Detect which cell encompasses the target text, then output its [x, y] center coordinate. 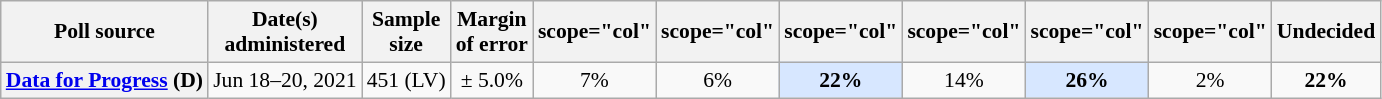
26% [1086, 80]
Date(s)administered [284, 32]
7% [594, 80]
Poll source [104, 32]
6% [718, 80]
Samplesize [406, 32]
± 5.0% [492, 80]
Undecided [1326, 32]
Data for Progress (D) [104, 80]
2% [1210, 80]
Marginof error [492, 32]
Jun 18–20, 2021 [284, 80]
14% [964, 80]
451 (LV) [406, 80]
